For the text-containing cell, return its midpoint in (x, y) coordinate format. 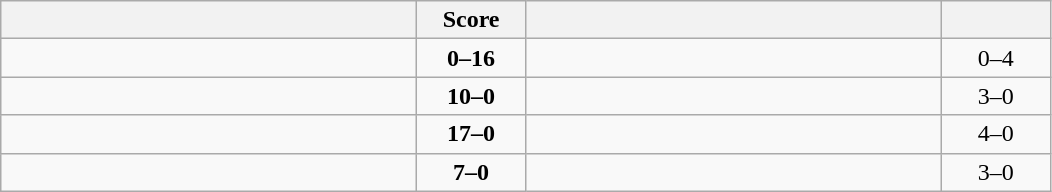
0–16 (472, 58)
Score (472, 20)
7–0 (472, 172)
0–4 (996, 58)
10–0 (472, 96)
17–0 (472, 134)
4–0 (996, 134)
